Detect which cell encompasses the target text, then output its [X, Y] center coordinate. 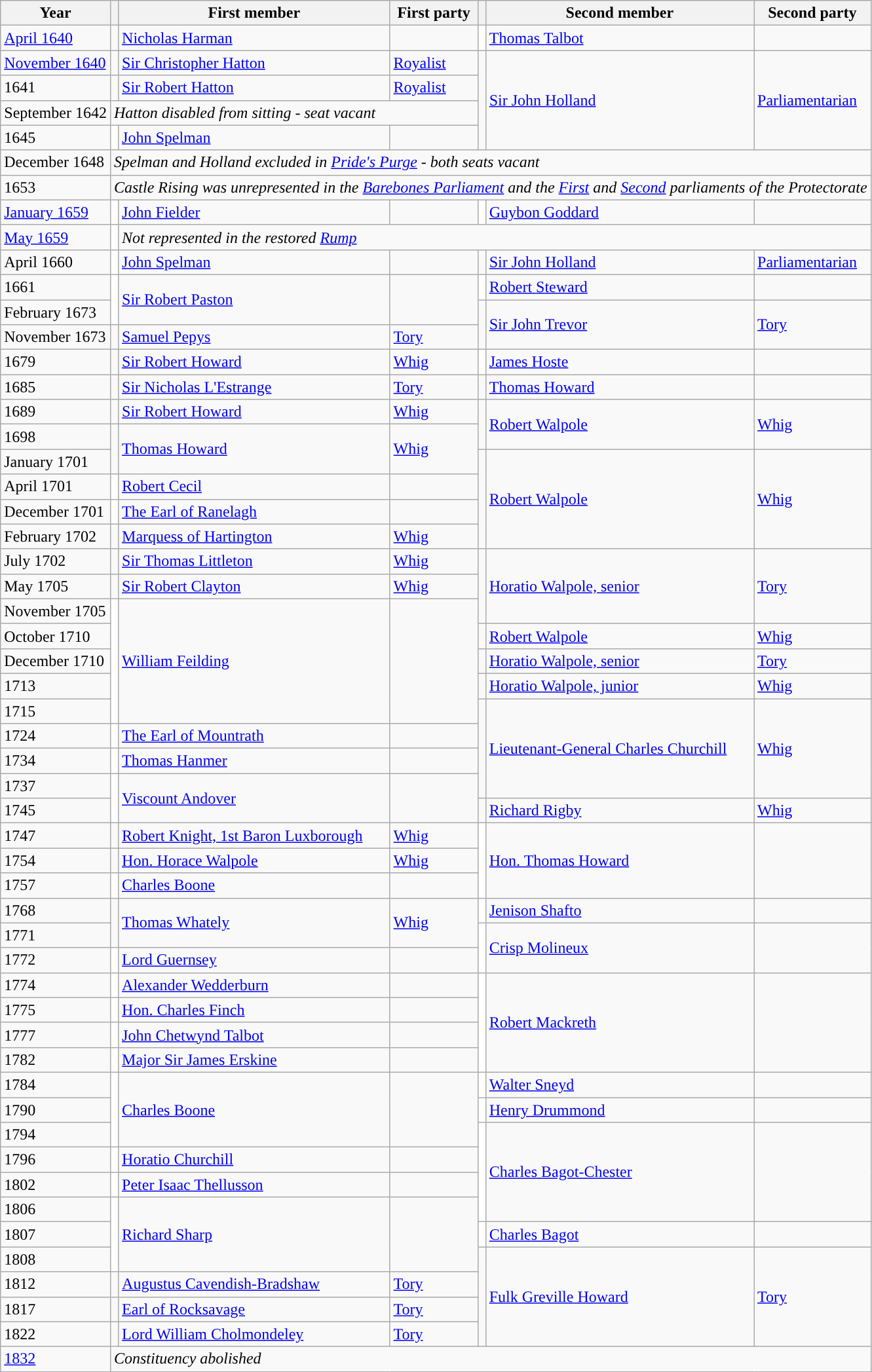
1774 [56, 985]
1745 [56, 811]
Sir Robert Paston [254, 299]
Alexander Wedderburn [254, 985]
September 1642 [56, 113]
December 1701 [56, 511]
Crisp Molineux [620, 948]
Viscount Andover [254, 798]
Sir Robert Clayton [254, 586]
Guybon Goddard [620, 212]
April 1640 [56, 38]
January 1659 [56, 212]
Augustus Cavendish-Bradshaw [254, 1284]
April 1660 [56, 262]
Henry Drummond [620, 1110]
Thomas Whately [254, 923]
February 1673 [56, 312]
1724 [56, 736]
Year [56, 13]
December 1710 [56, 661]
1796 [56, 1160]
1790 [56, 1110]
Second member [620, 13]
1653 [56, 187]
Lord Guernsey [254, 960]
May 1705 [56, 586]
1679 [56, 362]
First party [434, 13]
Not represented in the restored Rump [495, 237]
The Earl of Ranelagh [254, 511]
October 1710 [56, 636]
Walter Sneyd [620, 1085]
Samuel Pepys [254, 337]
Robert Steward [620, 287]
James Hoste [620, 362]
Peter Isaac Thellusson [254, 1185]
Jenison Shafto [620, 910]
Second party [812, 13]
Nicholas Harman [254, 38]
Hon. Charles Finch [254, 1010]
Charles Bagot [620, 1234]
December 1648 [56, 162]
1802 [56, 1185]
Thomas Talbot [620, 38]
Horatio Walpole, junior [620, 686]
Robert Cecil [254, 487]
The Earl of Mountrath [254, 736]
1822 [56, 1334]
Constituency abolished [490, 1359]
John Fielder [254, 212]
1747 [56, 836]
1768 [56, 910]
Lieutenant-General Charles Churchill [620, 748]
Spelman and Holland excluded in Pride's Purge - both seats vacant [490, 162]
Sir Robert Hatton [254, 88]
Lord William Cholmondeley [254, 1334]
1784 [56, 1085]
1812 [56, 1284]
Richard Sharp [254, 1234]
1737 [56, 786]
Hon. Thomas Howard [620, 861]
November 1673 [56, 337]
1817 [56, 1309]
Charles Bagot-Chester [620, 1172]
1641 [56, 88]
1685 [56, 387]
1771 [56, 935]
1698 [56, 437]
1782 [56, 1060]
Major Sir James Erskine [254, 1060]
November 1640 [56, 63]
1807 [56, 1234]
Sir Christopher Hatton [254, 63]
Sir John Trevor [620, 325]
January 1701 [56, 462]
1832 [56, 1359]
Richard Rigby [620, 811]
Sir Nicholas L'Estrange [254, 387]
1734 [56, 761]
April 1701 [56, 487]
1661 [56, 287]
1757 [56, 885]
1775 [56, 1010]
Robert Knight, 1st Baron Luxborough [254, 836]
Thomas Hanmer [254, 761]
July 1702 [56, 561]
Castle Rising was unrepresented in the Barebones Parliament and the First and Second parliaments of the Protectorate [490, 187]
1689 [56, 412]
November 1705 [56, 611]
Earl of Rocksavage [254, 1309]
1754 [56, 861]
Fulk Greville Howard [620, 1297]
May 1659 [56, 237]
1777 [56, 1035]
John Chetwynd Talbot [254, 1035]
Sir Thomas Littleton [254, 561]
Hon. Horace Walpole [254, 861]
1715 [56, 711]
1794 [56, 1135]
February 1702 [56, 536]
Horatio Churchill [254, 1160]
1772 [56, 960]
Marquess of Hartington [254, 536]
Hatton disabled from sitting - seat vacant [294, 113]
1713 [56, 686]
1808 [56, 1259]
1806 [56, 1210]
First member [254, 13]
1645 [56, 138]
Robert Mackreth [620, 1022]
William Feilding [254, 661]
